Capture the cell that displays the provided text and extract its [X, Y] central coordinate. 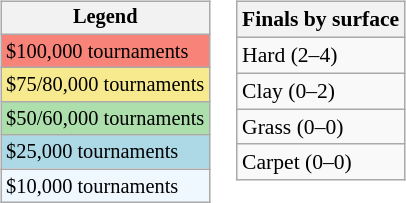
$100,000 tournaments [105, 51]
Finals by surface [320, 20]
Legend [105, 18]
$25,000 tournaments [105, 152]
$50/60,000 tournaments [105, 119]
Carpet (0–0) [320, 162]
Grass (0–0) [320, 127]
$10,000 tournaments [105, 186]
Clay (0–2) [320, 91]
$75/80,000 tournaments [105, 85]
Hard (2–4) [320, 55]
